Pinpoint the cell where the given text exists, returning its (X, Y) midpoint coordinate. 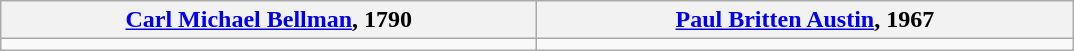
Paul Britten Austin, 1967 (805, 20)
Carl Michael Bellman, 1790 (269, 20)
